Determine the (x, y) coordinate at the center of the cell enclosing the given text.  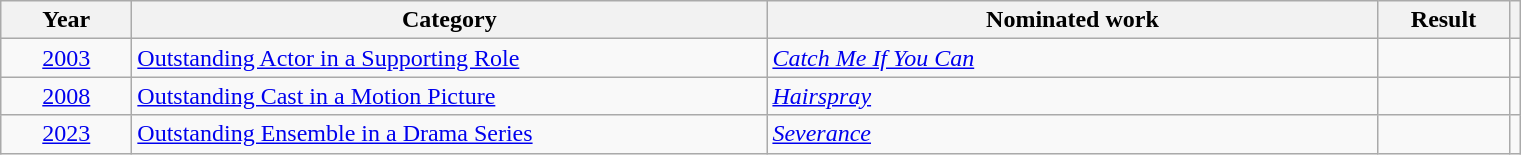
Year (66, 20)
Nominated work (1072, 20)
2008 (66, 96)
Outstanding Actor in a Supporting Role (450, 58)
Category (450, 20)
Hairspray (1072, 96)
Outstanding Cast in a Motion Picture (450, 96)
Outstanding Ensemble in a Drama Series (450, 134)
2023 (66, 134)
2003 (66, 58)
Severance (1072, 134)
Result (1444, 20)
Catch Me If You Can (1072, 58)
